For the text-containing cell, return its midpoint in [x, y] coordinate format. 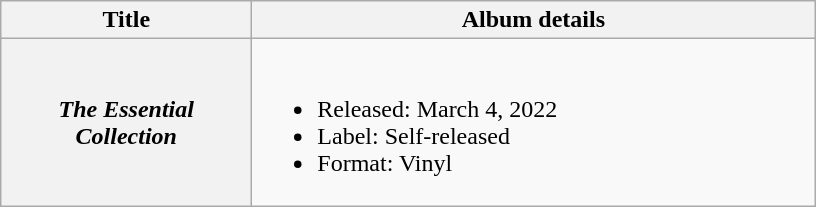
Album details [534, 20]
Title [126, 20]
Released: March 4, 2022Label: Self-releasedFormat: Vinyl [534, 122]
The Essential Collection [126, 122]
